From the cell containing the given text, extract its center point as [X, Y] coordinate. 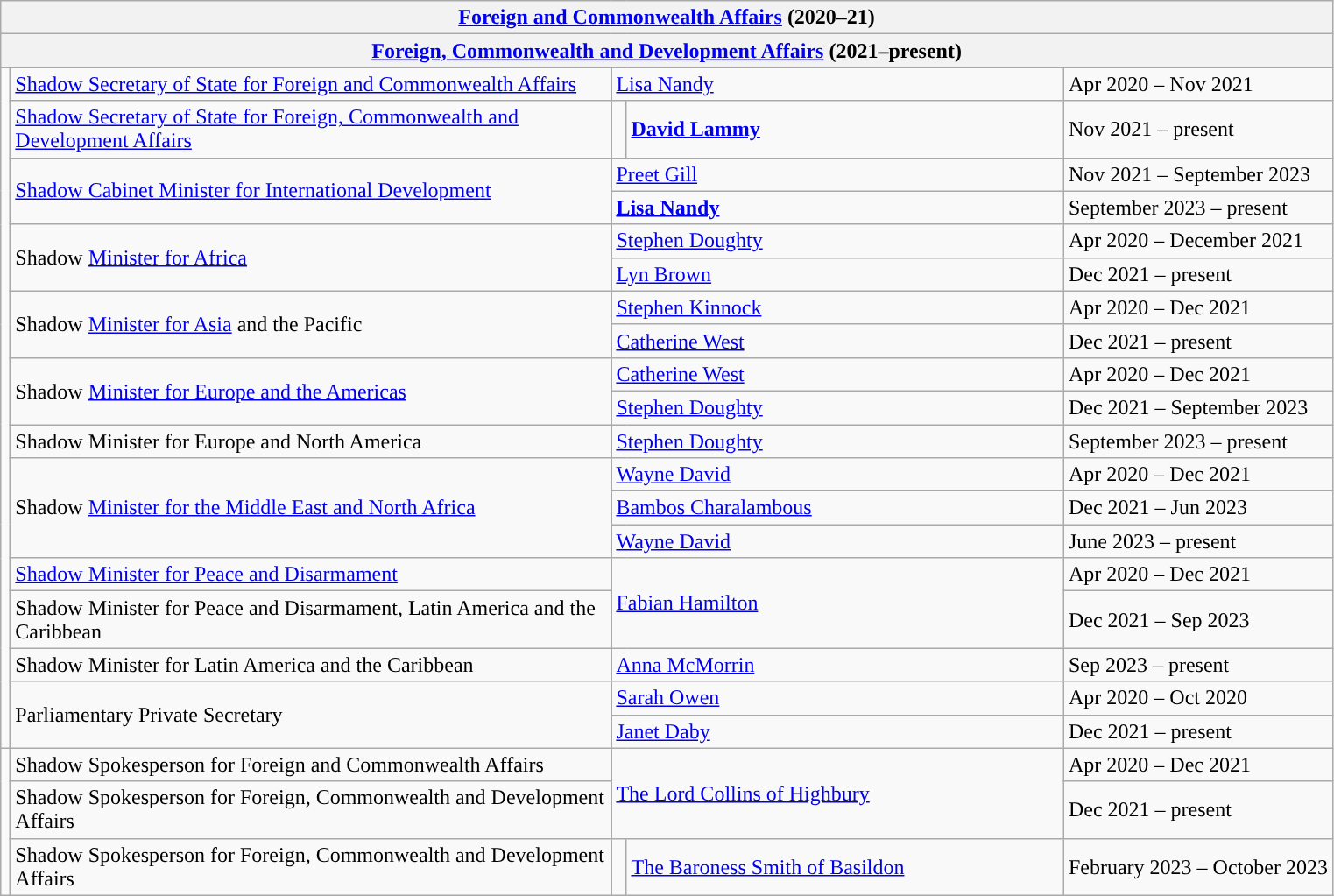
Foreign, Commonwealth and Development Affairs (2021–present) [667, 51]
Anna McMorrin [837, 665]
Lyn Brown [837, 274]
Preet Gill [837, 174]
Shadow Minister for Europe and North America [311, 441]
Bambos Charalambous [837, 508]
Foreign and Commonwealth Affairs (2020–21) [667, 18]
Shadow Minister for Peace and Disarmament, Latin America and the Caribbean [311, 620]
Shadow Minister for Latin America and the Caribbean [311, 665]
Shadow Minister for the Middle East and North Africa [311, 508]
Shadow Secretary of State for Foreign, Commonwealth and Development Affairs [311, 130]
David Lammy [844, 130]
Nov 2021 – present [1198, 130]
Dec 2021 – September 2023 [1198, 407]
June 2023 – present [1198, 541]
Janet Daby [837, 731]
Apr 2020 – Oct 2020 [1198, 698]
Shadow Minister for Asia and the Pacific [311, 324]
Apr 2020 – Nov 2021 [1198, 84]
Apr 2020 – December 2021 [1198, 241]
Dec 2021 – Sep 2023 [1198, 620]
Shadow Minister for Peace and Disarmament [311, 575]
Nov 2021 – September 2023 [1198, 174]
Parliamentary Private Secretary [311, 715]
Shadow Cabinet Minister for International Development [311, 191]
The Baroness Smith of Basildon [844, 867]
Shadow Minister for Europe and the Americas [311, 391]
Shadow Minister for Africa [311, 258]
Sarah Owen [837, 698]
Dec 2021 – Jun 2023 [1198, 508]
Shadow Spokesperson for Foreign and Commonwealth Affairs [311, 765]
Fabian Hamilton [837, 603]
Stephen Kinnock [837, 307]
Shadow Secretary of State for Foreign and Commonwealth Affairs [311, 84]
February 2023 – October 2023 [1198, 867]
Sep 2023 – present [1198, 665]
The Lord Collins of Highbury [837, 794]
